Pinpoint the cell where the given text exists, returning its [X, Y] midpoint coordinate. 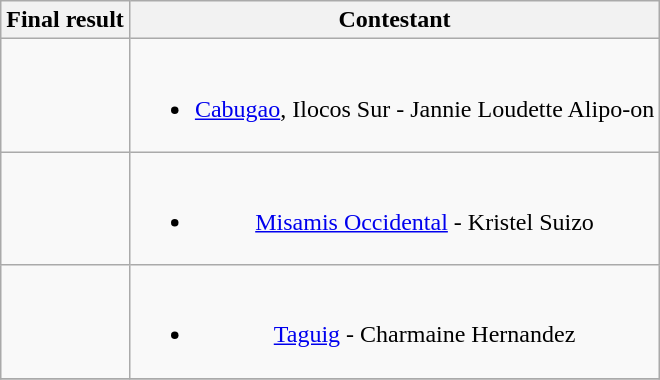
Cabugao, Ilocos Sur - Jannie Loudette Alipo-on [394, 96]
Final result [66, 20]
Contestant [394, 20]
Misamis Occidental - Kristel Suizo [394, 208]
Taguig - Charmaine Hernandez [394, 322]
